Provide the [X, Y] coordinate of the cell's center where the given text is located.  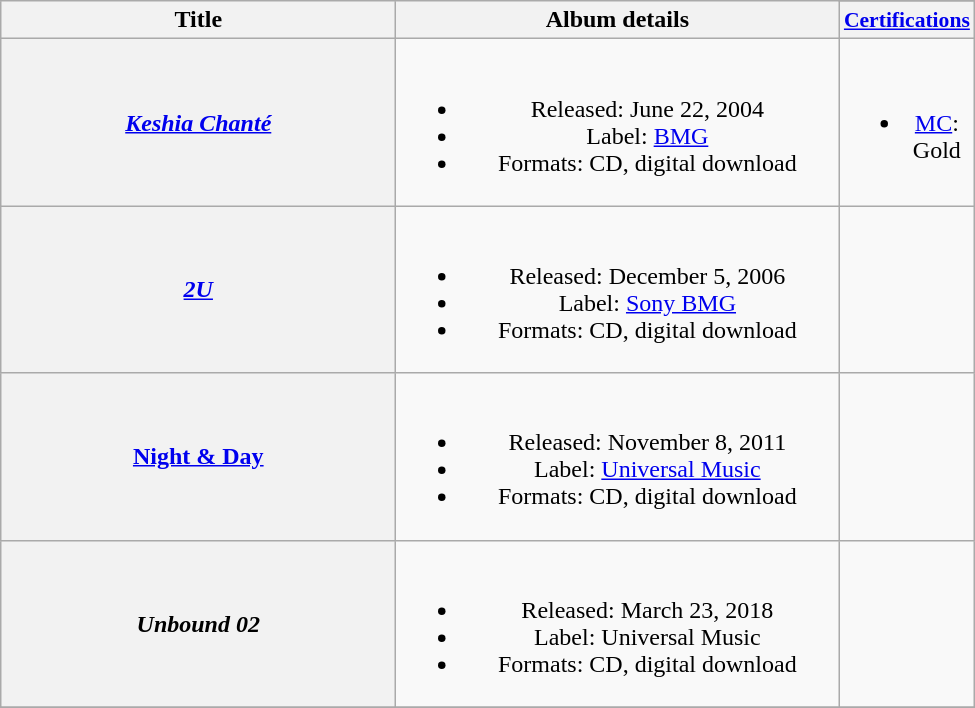
Released: March 23, 2018Label: Universal MusicFormats: CD, digital download [618, 624]
Album details [618, 20]
Certifications [907, 20]
Released: December 5, 2006Label: Sony BMGFormats: CD, digital download [618, 290]
2U [198, 290]
Unbound 02 [198, 624]
MC: Gold [907, 122]
Title [198, 20]
Released: June 22, 2004Label: BMGFormats: CD, digital download [618, 122]
Released: November 8, 2011Label: Universal MusicFormats: CD, digital download [618, 456]
Keshia Chanté [198, 122]
Night & Day [198, 456]
